Search for the cell housing the specified text and yield its [x, y] center coordinate. 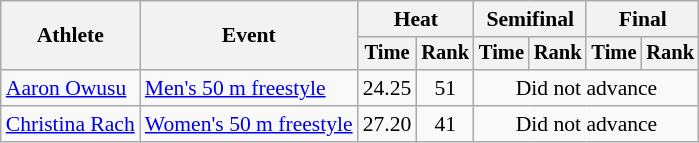
27.20 [388, 124]
Final [642, 19]
Aaron Owusu [70, 88]
Event [249, 36]
Women's 50 m freestyle [249, 124]
51 [445, 88]
41 [445, 124]
Heat [416, 19]
Athlete [70, 36]
Men's 50 m freestyle [249, 88]
Semifinal [530, 19]
24.25 [388, 88]
Christina Rach [70, 124]
